Detect which cell encompasses the target text, then output its [x, y] center coordinate. 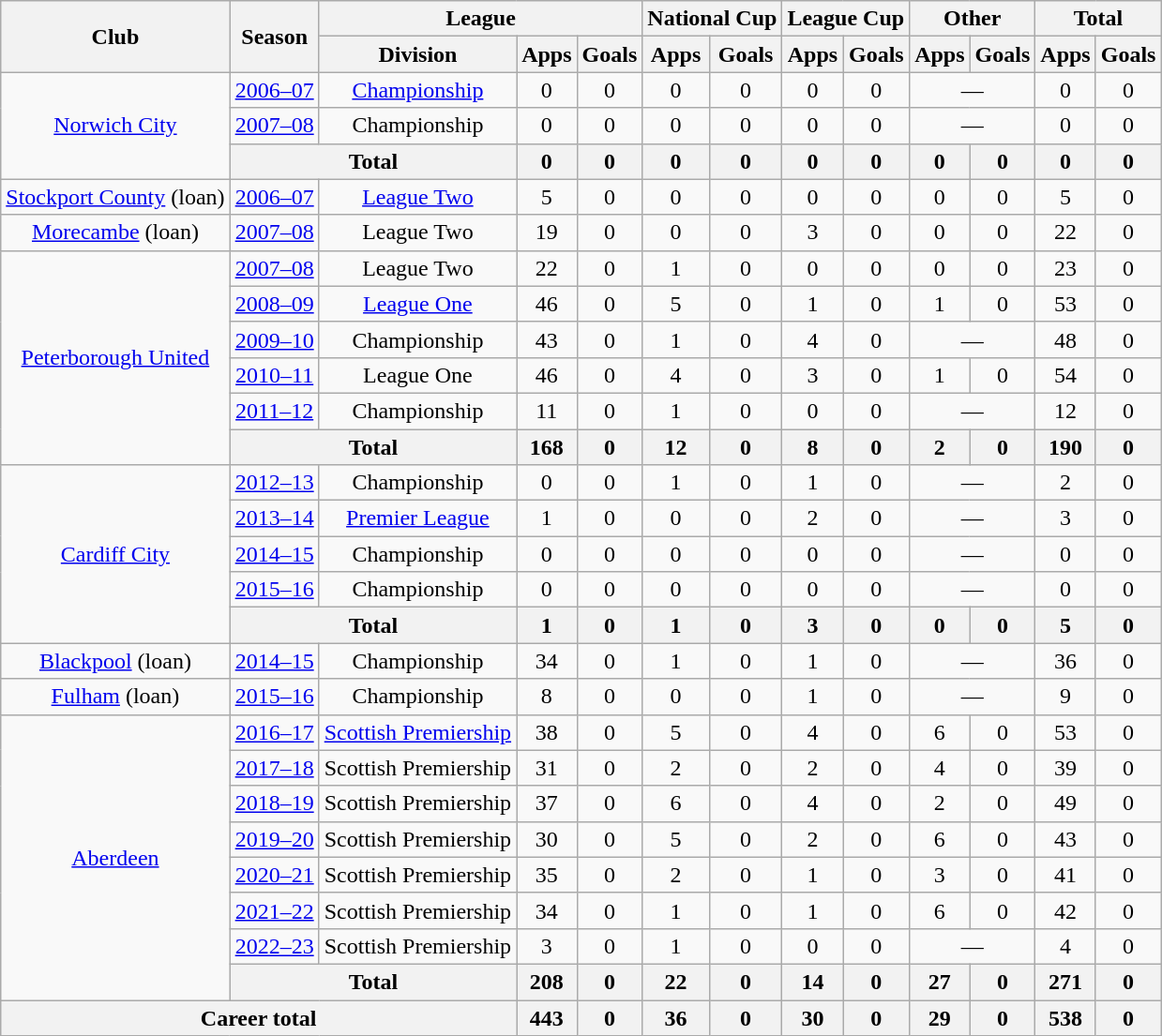
41 [1065, 875]
2012–13 [274, 483]
39 [1065, 768]
Club [115, 37]
Fulham (loan) [115, 697]
190 [1065, 447]
9 [1065, 697]
38 [547, 732]
14 [812, 982]
443 [547, 1017]
Cardiff City [115, 554]
2022–23 [274, 946]
49 [1065, 803]
35 [547, 875]
42 [1065, 910]
Career total [259, 1017]
2009–10 [274, 339]
48 [1065, 339]
2013–14 [274, 518]
Blackpool (loan) [115, 661]
Division [417, 54]
Premier League [417, 518]
League [480, 19]
League Cup [846, 19]
27 [940, 982]
Season [274, 37]
2011–12 [274, 411]
Other [973, 19]
2017–18 [274, 768]
Norwich City [115, 126]
Morecambe (loan) [115, 233]
19 [547, 233]
2020–21 [274, 875]
Stockport County (loan) [115, 197]
208 [547, 982]
2008–09 [274, 304]
2019–20 [274, 839]
2010–11 [274, 375]
271 [1065, 982]
538 [1065, 1017]
23 [1065, 268]
11 [547, 411]
2016–17 [274, 732]
31 [547, 768]
Peterborough United [115, 357]
168 [547, 447]
Aberdeen [115, 857]
National Cup [713, 19]
2018–19 [274, 803]
2021–22 [274, 910]
37 [547, 803]
54 [1065, 375]
29 [940, 1017]
